Scan for the cell matching the given text and deliver its [X, Y] coordinate at center. 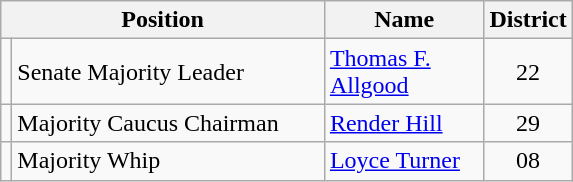
Majority Whip [168, 161]
Senate Majority Leader [168, 72]
Render Hill [404, 123]
22 [528, 72]
Majority Caucus Chairman [168, 123]
Position [163, 20]
08 [528, 161]
District [528, 20]
29 [528, 123]
Name [404, 20]
Thomas F. Allgood [404, 72]
Loyce Turner [404, 161]
